From the cell containing the given text, extract its center point as [X, Y] coordinate. 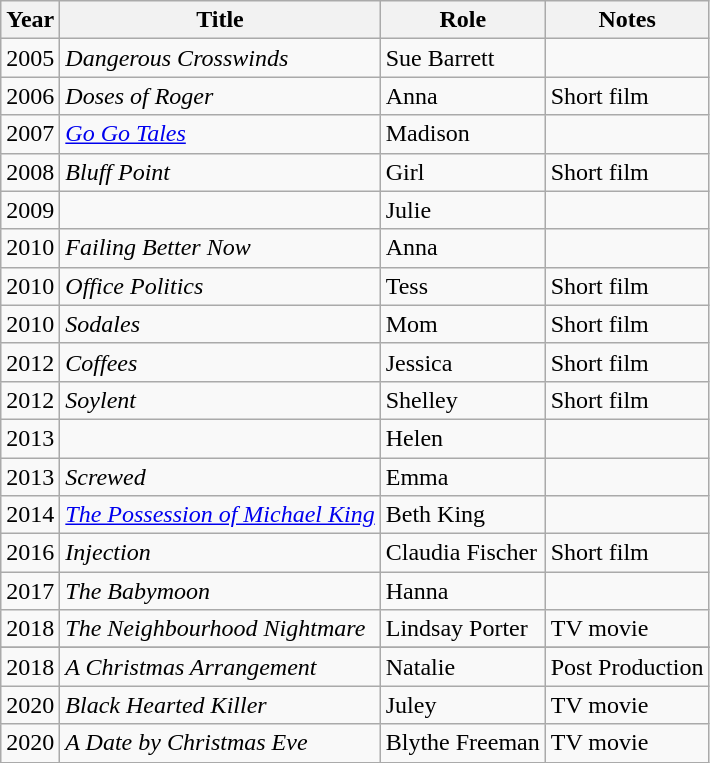
Blythe Freeman [462, 743]
Hanna [462, 591]
Shelley [462, 400]
Coffees [220, 362]
Helen [462, 438]
Go Go Tales [220, 134]
Lindsay Porter [462, 629]
Tess [462, 286]
Black Hearted Killer [220, 705]
Mom [462, 324]
Juley [462, 705]
Madison [462, 134]
Natalie [462, 667]
2008 [30, 172]
Girl [462, 172]
Bluff Point [220, 172]
A Christmas Arrangement [220, 667]
Doses of Roger [220, 96]
Title [220, 20]
Beth King [462, 515]
Post Production [627, 667]
Jessica [462, 362]
2017 [30, 591]
Sodales [220, 324]
The Babymoon [220, 591]
Dangerous Crosswinds [220, 58]
The Neighbourhood Nightmare [220, 629]
Screwed [220, 477]
Failing Better Now [220, 248]
Role [462, 20]
2005 [30, 58]
Emma [462, 477]
Injection [220, 553]
2007 [30, 134]
2009 [30, 210]
Julie [462, 210]
Claudia Fischer [462, 553]
2016 [30, 553]
Sue Barrett [462, 58]
Office Politics [220, 286]
2006 [30, 96]
2014 [30, 515]
Year [30, 20]
A Date by Christmas Eve [220, 743]
Notes [627, 20]
The Possession of Michael King [220, 515]
Soylent [220, 400]
